Output the [x, y] coordinate of the center of the cell containing the given text.  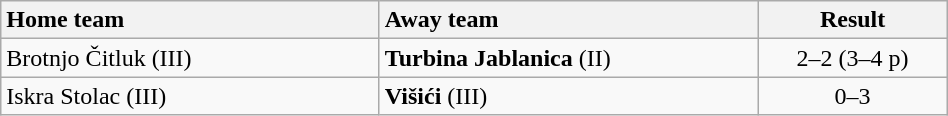
Away team [568, 20]
0–3 [852, 96]
Result [852, 20]
Turbina Jablanica (II) [568, 58]
Home team [190, 20]
Brotnjo Čitluk (III) [190, 58]
Višići (III) [568, 96]
Iskra Stolac (III) [190, 96]
2–2 (3–4 p) [852, 58]
